Return the [x, y] coordinate for the center point of the cell that contains the specified text.  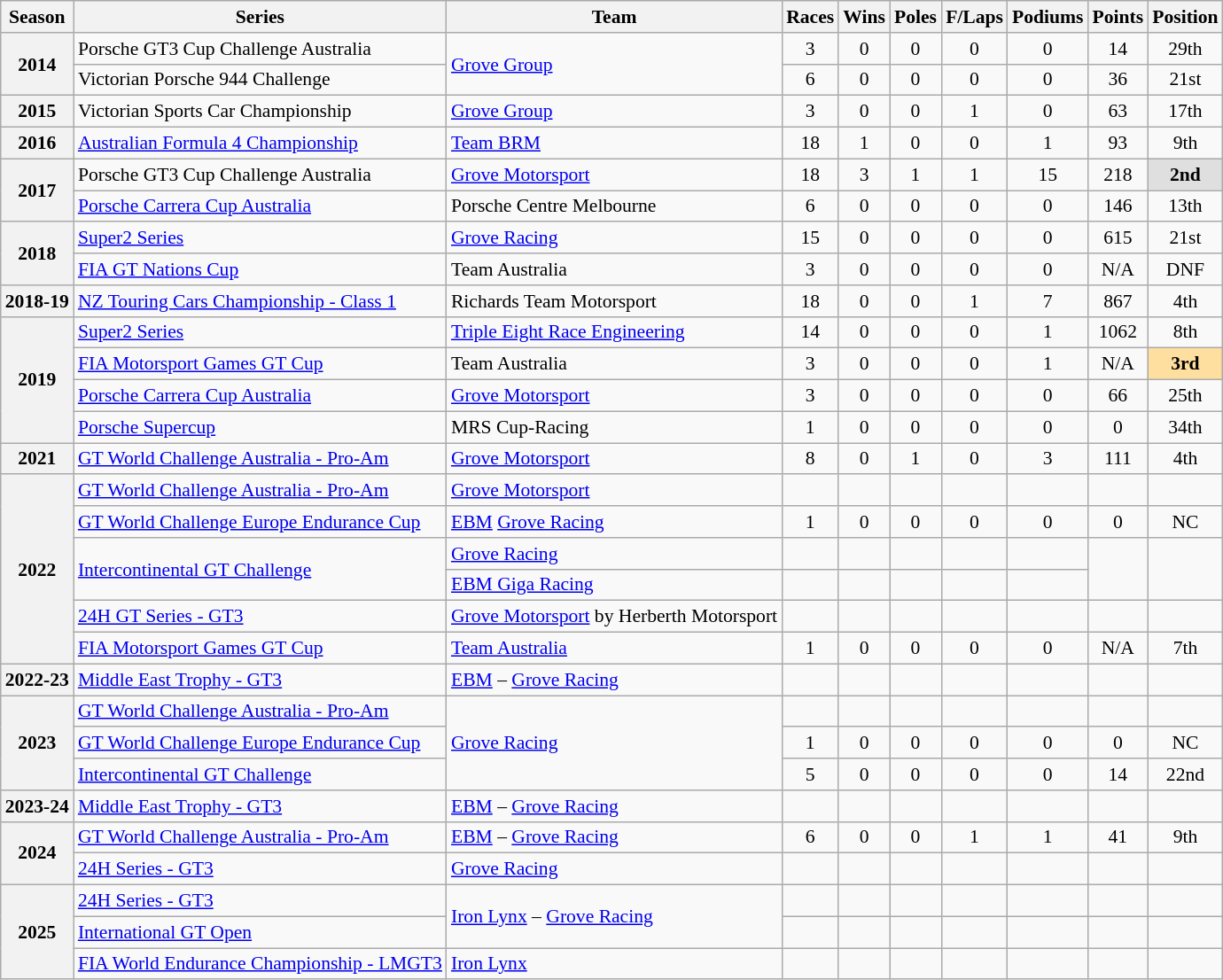
Triple Eight Race Engineering [614, 332]
Points [1118, 17]
2014 [37, 64]
93 [1118, 144]
Team [614, 17]
Podiums [1048, 17]
29th [1185, 49]
615 [1118, 238]
MRS Cup-Racing [614, 427]
EBM Giga Racing [614, 585]
2024 [37, 852]
63 [1118, 112]
Series [261, 17]
24H GT Series - GT3 [261, 617]
Season [37, 17]
FIA GT Nations Cup [261, 269]
Wins [864, 17]
2021 [37, 459]
3rd [1185, 364]
2022-23 [37, 680]
FIA World Endurance Championship - LMGT3 [261, 964]
8 [810, 459]
22nd [1185, 774]
2023 [37, 743]
Richards Team Motorsport [614, 301]
Team BRM [614, 144]
2018 [37, 253]
2018-19 [37, 301]
DNF [1185, 269]
2023-24 [37, 806]
2016 [37, 144]
2015 [37, 112]
Australian Formula 4 Championship [261, 144]
Porsche Supercup [261, 427]
Victorian Porsche 944 Challenge [261, 80]
Porsche Centre Melbourne [614, 206]
146 [1118, 206]
International GT Open [261, 932]
5 [810, 774]
66 [1118, 396]
EBM Grove Racing [614, 522]
25th [1185, 396]
Races [810, 17]
2019 [37, 379]
NZ Touring Cars Championship - Class 1 [261, 301]
Position [1185, 17]
36 [1118, 80]
1062 [1118, 332]
Poles [915, 17]
867 [1118, 301]
F/Laps [975, 17]
7th [1185, 649]
Victorian Sports Car Championship [261, 112]
Grove Motorsport by Herberth Motorsport [614, 617]
2017 [37, 190]
2025 [37, 932]
Iron Lynx [614, 964]
218 [1118, 175]
34th [1185, 427]
2nd [1185, 175]
111 [1118, 459]
13th [1185, 206]
2022 [37, 570]
7 [1048, 301]
8th [1185, 332]
Iron Lynx – Grove Racing [614, 916]
17th [1185, 112]
41 [1118, 837]
